For the text-containing cell, return its midpoint in [X, Y] coordinate format. 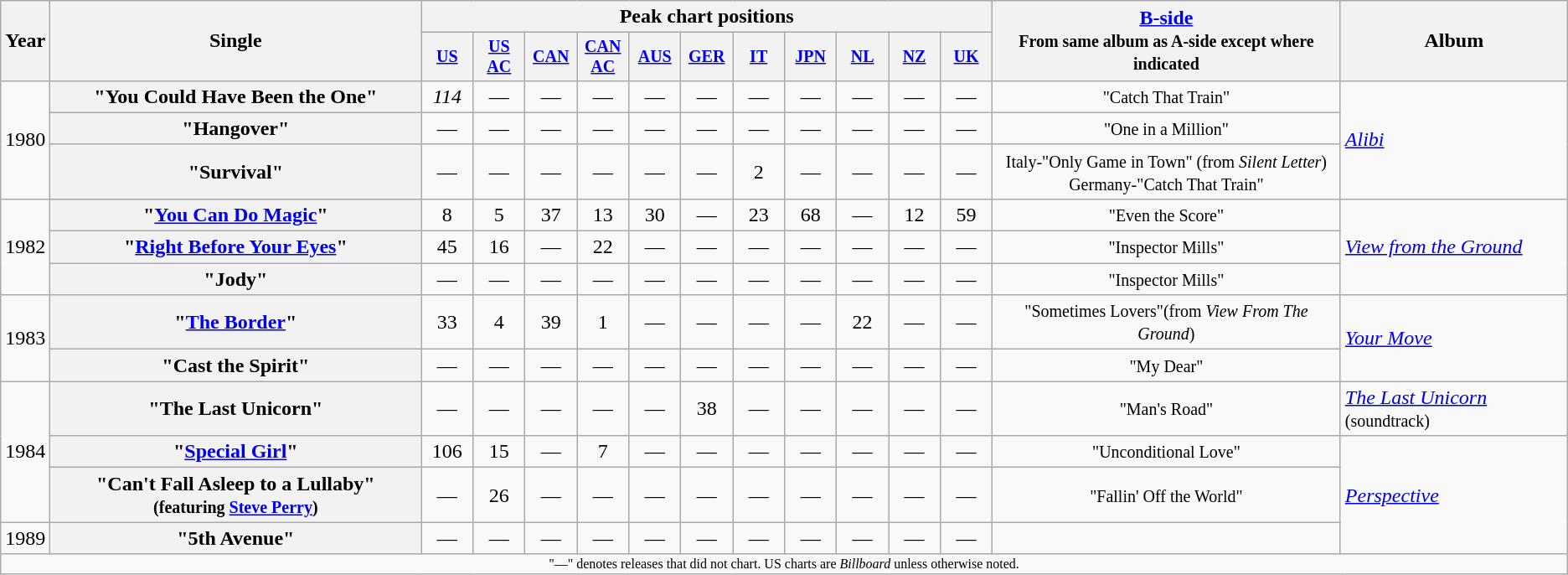
US [447, 57]
CAN [551, 57]
30 [655, 215]
View from the Ground [1454, 246]
15 [499, 452]
1983 [25, 339]
13 [603, 215]
AUS [655, 57]
59 [967, 215]
"Right Before Your Eyes" [236, 247]
"Cast the Spirit" [236, 365]
"The Last Unicorn" [236, 409]
26 [499, 495]
"—" denotes releases that did not chart. US charts are Billboard unless otherwise noted. [784, 564]
"Jody" [236, 279]
5 [499, 215]
"Hangover" [236, 128]
1980 [25, 139]
37 [551, 215]
NL [863, 57]
Single [236, 41]
"Survival" [236, 171]
39 [551, 322]
Your Move [1454, 339]
"5th Avenue" [236, 538]
1982 [25, 246]
114 [447, 96]
45 [447, 247]
Album [1454, 41]
"My Dear" [1167, 365]
Year [25, 41]
"Even the Score" [1167, 215]
12 [915, 215]
7 [603, 452]
"Sometimes Lovers"(from View From The Ground) [1167, 322]
1984 [25, 452]
UK [967, 57]
Italy-"Only Game in Town" (from Silent Letter)Germany-"Catch That Train" [1167, 171]
CAN AC [603, 57]
"Catch That Train" [1167, 96]
The Last Unicorn (soundtrack) [1454, 409]
"Special Girl" [236, 452]
NZ [915, 57]
106 [447, 452]
"The Border" [236, 322]
1989 [25, 538]
"Man's Road" [1167, 409]
"Can't Fall Asleep to a Lullaby"(featuring Steve Perry) [236, 495]
B-sideFrom same album as A-side except where indicated [1167, 41]
16 [499, 247]
Peak chart positions [707, 17]
US AC [499, 57]
"One in a Million" [1167, 128]
4 [499, 322]
"Fallin' Off the World" [1167, 495]
"You Can Do Magic" [236, 215]
33 [447, 322]
"Unconditional Love" [1167, 452]
1 [603, 322]
38 [707, 409]
Perspective [1454, 495]
GER [707, 57]
Alibi [1454, 139]
23 [759, 215]
IT [759, 57]
"You Could Have Been the One" [236, 96]
JPN [811, 57]
2 [759, 171]
68 [811, 215]
8 [447, 215]
